Identify which cell holds the provided text, then report its [X, Y] central coordinate. 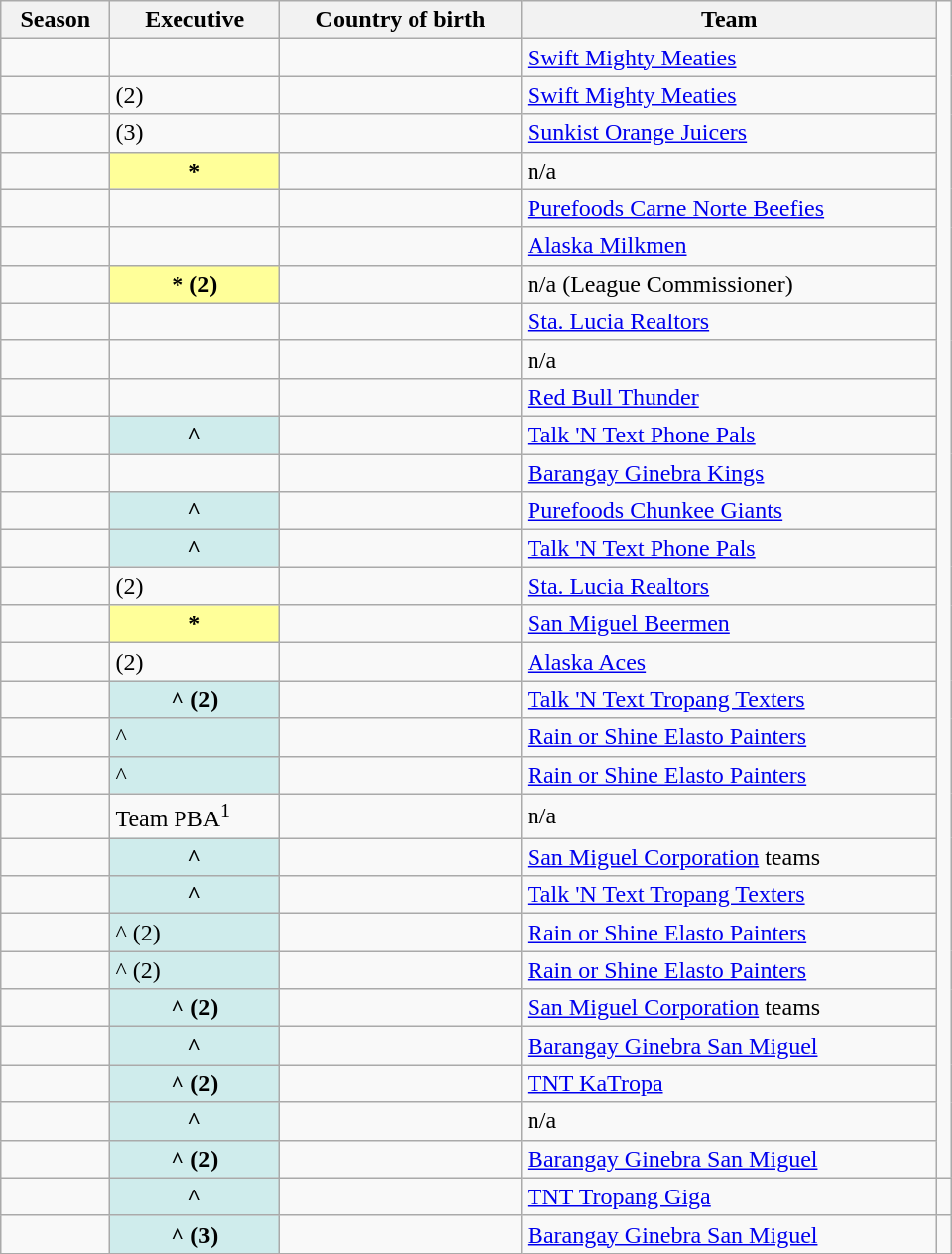
^ (3) [194, 1234]
Purefoods Chunkee Giants [729, 511]
Alaska Milkmen [729, 246]
* (2) [194, 284]
n/a (League Commissioner) [729, 284]
(3) [194, 133]
San Miguel Beermen [729, 624]
Executive [194, 20]
Red Bull Thunder [729, 397]
Alaska Aces [729, 662]
Team PBA1 [194, 815]
TNT KaTropa [729, 1083]
Purefoods Carne Norte Beefies [729, 208]
TNT Tropang Giga [729, 1196]
Sunkist Orange Juicers [729, 133]
Country of birth [401, 20]
Team [729, 20]
Season [56, 20]
Barangay Ginebra Kings [729, 473]
